Find where the given text appears and provide that cell's center as (x, y) coordinate. 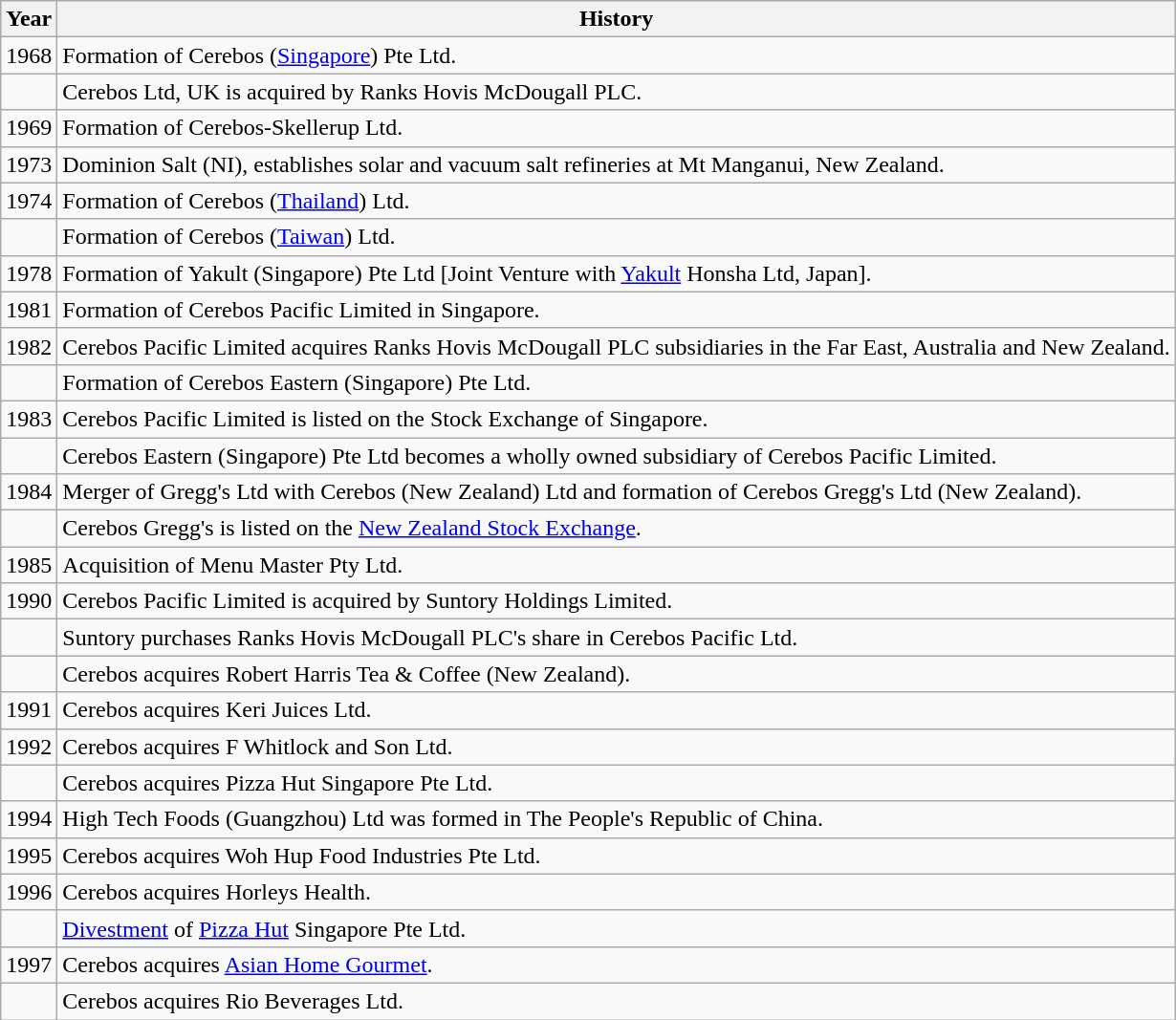
1996 (29, 892)
Cerebos Ltd, UK is acquired by Ranks Hovis McDougall PLC. (616, 92)
Formation of Cerebos (Singapore) Pte Ltd. (616, 55)
1968 (29, 55)
Acquisition of Menu Master Pty Ltd. (616, 565)
Divestment of Pizza Hut Singapore Pte Ltd. (616, 928)
Cerebos acquires Horleys Health. (616, 892)
High Tech Foods (Guangzhou) Ltd was formed in The People's Republic of China. (616, 819)
1974 (29, 201)
Cerebos acquires Rio Beverages Ltd. (616, 1001)
History (616, 19)
Suntory purchases Ranks Hovis McDougall PLC's share in Cerebos Pacific Ltd. (616, 638)
Cerebos acquires F Whitlock and Son Ltd. (616, 747)
1973 (29, 164)
1978 (29, 273)
1984 (29, 492)
Dominion Salt (NI), establishes solar and vacuum salt refineries at Mt Manganui, New Zealand. (616, 164)
Cerebos Pacific Limited is acquired by Suntory Holdings Limited. (616, 601)
Formation of Cerebos-Skellerup Ltd. (616, 128)
Formation of Cerebos (Taiwan) Ltd. (616, 237)
1982 (29, 346)
Cerebos Pacific Limited is listed on the Stock Exchange of Singapore. (616, 419)
1991 (29, 710)
Formation of Cerebos Pacific Limited in Singapore. (616, 310)
Cerebos acquires Asian Home Gourmet. (616, 965)
Cerebos acquires Pizza Hut Singapore Pte Ltd. (616, 783)
1983 (29, 419)
1985 (29, 565)
Cerebos Gregg's is listed on the New Zealand Stock Exchange. (616, 529)
1981 (29, 310)
Year (29, 19)
Cerebos Eastern (Singapore) Pte Ltd becomes a wholly owned subsidiary of Cerebos Pacific Limited. (616, 456)
1969 (29, 128)
Cerebos acquires Keri Juices Ltd. (616, 710)
Formation of Cerebos (Thailand) Ltd. (616, 201)
Formation of Yakult (Singapore) Pte Ltd [Joint Venture with Yakult Honsha Ltd, Japan]. (616, 273)
1995 (29, 856)
Merger of Gregg's Ltd with Cerebos (New Zealand) Ltd and formation of Cerebos Gregg's Ltd (New Zealand). (616, 492)
Cerebos acquires Robert Harris Tea & Coffee (New Zealand). (616, 674)
Cerebos acquires Woh Hup Food Industries Pte Ltd. (616, 856)
Formation of Cerebos Eastern (Singapore) Pte Ltd. (616, 382)
Cerebos Pacific Limited acquires Ranks Hovis McDougall PLC subsidiaries in the Far East, Australia and New Zealand. (616, 346)
1990 (29, 601)
1994 (29, 819)
1997 (29, 965)
1992 (29, 747)
